Pinpoint the cell where the given text exists, returning its (X, Y) midpoint coordinate. 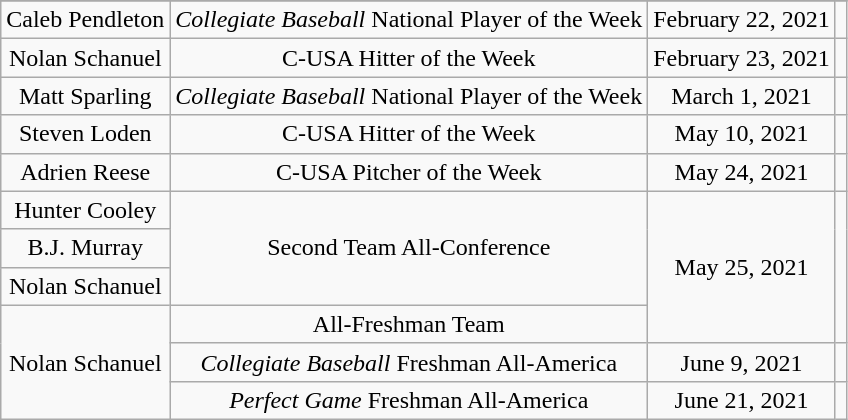
Perfect Game Freshman All-America (409, 400)
May 24, 2021 (742, 172)
May 10, 2021 (742, 134)
Collegiate Baseball Freshman All-America (409, 362)
February 22, 2021 (742, 20)
C-USA Pitcher of the Week (409, 172)
March 1, 2021 (742, 96)
June 21, 2021 (742, 400)
May 25, 2021 (742, 267)
June 9, 2021 (742, 362)
Adrien Reese (86, 172)
Caleb Pendleton (86, 20)
All-Freshman Team (409, 324)
B.J. Murray (86, 248)
Steven Loden (86, 134)
Hunter Cooley (86, 210)
Matt Sparling (86, 96)
Second Team All-Conference (409, 248)
February 23, 2021 (742, 58)
